Output the [X, Y] coordinate of the center of the cell containing the given text.  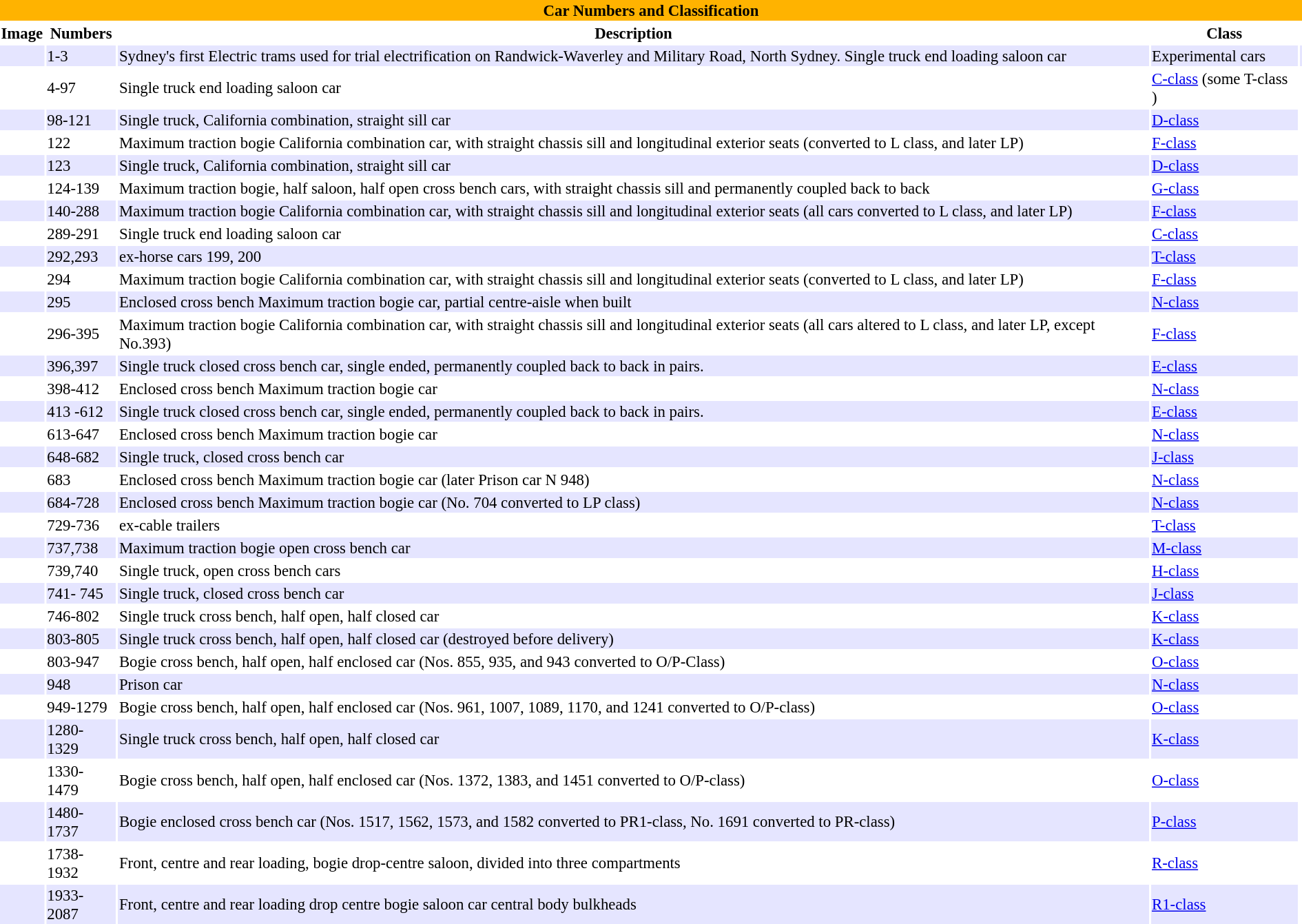
Front, centre and rear loading, bogie drop-centre saloon, divided into three compartments [633, 863]
P-class [1225, 821]
Enclosed cross bench Maximum traction bogie car (later Prison car N 948) [633, 480]
1738-1932 [81, 863]
296-395 [81, 333]
729-736 [81, 525]
Enclosed cross bench Maximum traction bogie car, partial centre-aisle when built [633, 302]
396,397 [81, 366]
Maximum traction bogie, half saloon, half open cross bench cars, with straight chassis sill and permanently coupled back to back [633, 188]
123 [81, 165]
803-947 [81, 661]
Class [1225, 33]
Image [22, 33]
R1-class [1225, 904]
741- 745 [81, 593]
Bogie enclosed cross bench car (Nos. 1517, 1562, 1573, and 1582 converted to PR1-class, No. 1691 converted to PR-class) [633, 821]
M-class [1225, 548]
C-class (some T-class ) [1225, 88]
737,738 [81, 548]
1-3 [81, 56]
Enclosed cross bench Maximum traction bogie car (No. 704 converted to LP class) [633, 502]
Prison car [633, 684]
413 -612 [81, 411]
Description [633, 33]
Front, centre and rear loading drop centre bogie saloon car central body bulkheads [633, 904]
Experimental cars [1225, 56]
648-682 [81, 457]
4-97 [81, 88]
ex-horse cars 199, 200 [633, 256]
Numbers [81, 33]
948 [81, 684]
683 [81, 480]
295 [81, 302]
R-class [1225, 863]
C-class [1225, 234]
746-802 [81, 616]
292,293 [81, 256]
803-805 [81, 639]
Bogie cross bench, half open, half enclosed car (Nos. 855, 935, and 943 converted to O/P-Class) [633, 661]
Bogie cross bench, half open, half enclosed car (Nos. 961, 1007, 1089, 1170, and 1241 converted to O/P-class) [633, 707]
122 [81, 143]
1933-2087 [81, 904]
98-121 [81, 120]
G-class [1225, 188]
1330-1479 [81, 780]
289-291 [81, 234]
294 [81, 279]
140-288 [81, 211]
613-647 [81, 434]
124-139 [81, 188]
684-728 [81, 502]
Car Numbers and Classification [651, 10]
398-412 [81, 389]
Maximum traction bogie open cross bench car [633, 548]
739,740 [81, 571]
1280-1329 [81, 739]
H-class [1225, 571]
Single truck cross bench, half open, half closed car (destroyed before delivery) [633, 639]
1480-1737 [81, 821]
ex-cable trailers [633, 525]
949-1279 [81, 707]
Bogie cross bench, half open, half enclosed car (Nos. 1372, 1383, and 1451 converted to O/P-class) [633, 780]
Single truck, open cross bench cars [633, 571]
